Provide the [X, Y] coordinate of the cell's center where the given text is located.  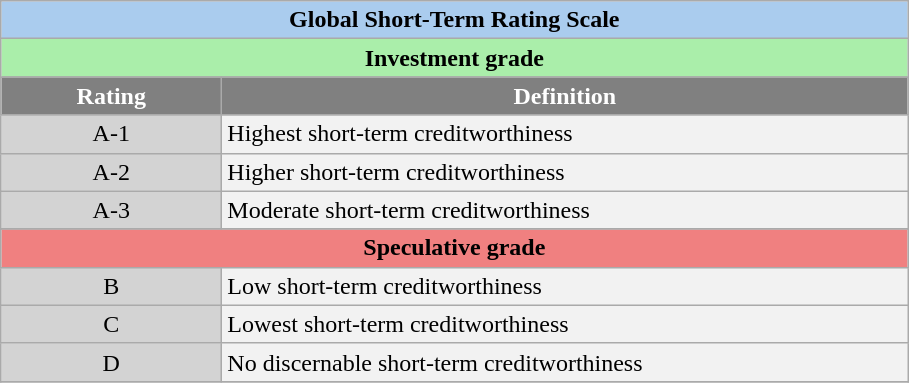
A-3 [112, 210]
B [112, 286]
Higher short-term creditworthiness [565, 172]
Low short-term creditworthiness [565, 286]
Lowest short-term creditworthiness [565, 324]
Investment grade [454, 58]
Rating [112, 96]
Global Short-Term Rating Scale [454, 20]
No discernable short-term creditworthiness [565, 362]
Moderate short-term creditworthiness [565, 210]
Definition [565, 96]
A-1 [112, 134]
D [112, 362]
Speculative grade [454, 248]
C [112, 324]
A-2 [112, 172]
Highest short-term creditworthiness [565, 134]
